Provide the (x, y) coordinate of the cell's center where the given text is located.  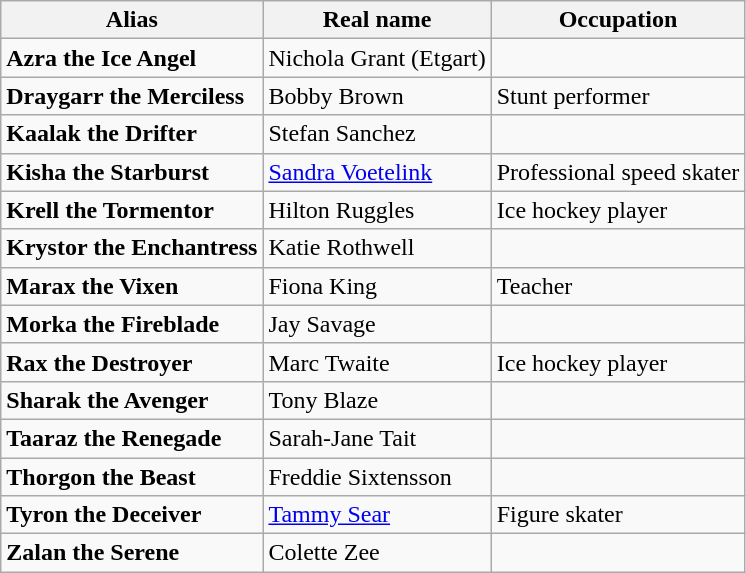
Real name (377, 20)
Kisha the Starburst (132, 172)
Zalan the Serene (132, 553)
Tammy Sear (377, 515)
Occupation (618, 20)
Alias (132, 20)
Katie Rothwell (377, 248)
Colette Zee (377, 553)
Sarah-Jane Tait (377, 438)
Nichola Grant (Etgart) (377, 58)
Krystor the Enchantress (132, 248)
Professional speed skater (618, 172)
Teacher (618, 286)
Stunt performer (618, 96)
Krell the Tormentor (132, 210)
Azra the Ice Angel (132, 58)
Taaraz the Renegade (132, 438)
Fiona King (377, 286)
Rax the Destroyer (132, 362)
Sharak the Avenger (132, 400)
Bobby Brown (377, 96)
Thorgon the Beast (132, 477)
Kaalak the Drifter (132, 134)
Morka the Fireblade (132, 324)
Sandra Voetelink (377, 172)
Figure skater (618, 515)
Tyron the Deceiver (132, 515)
Tony Blaze (377, 400)
Freddie Sixtensson (377, 477)
Stefan Sanchez (377, 134)
Jay Savage (377, 324)
Marc Twaite (377, 362)
Marax the Vixen (132, 286)
Hilton Ruggles (377, 210)
Draygarr the Merciless (132, 96)
